Return the (x, y) coordinate for the center point of the cell that contains the specified text.  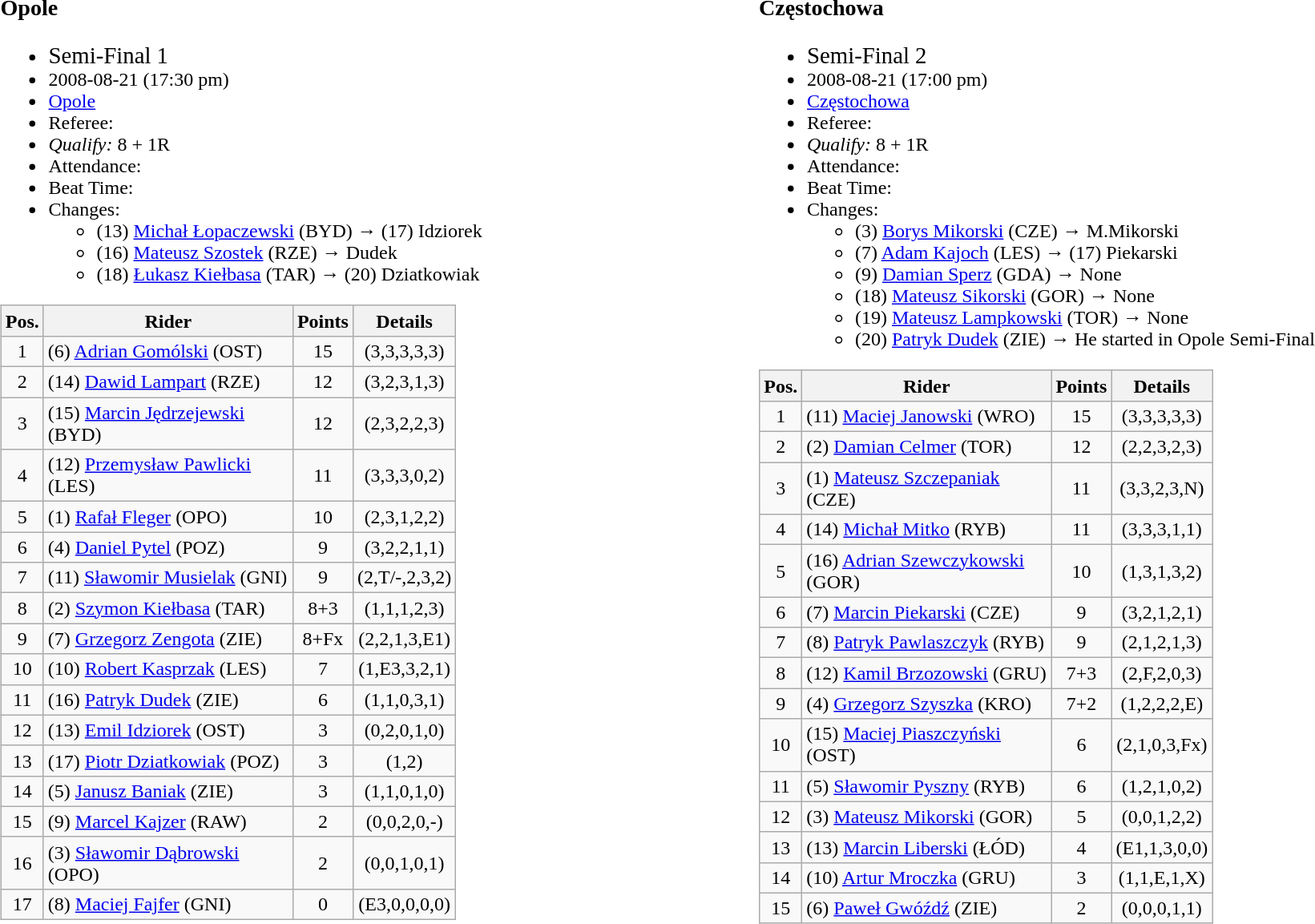
(4) Grzegorz Szyszka (KRO) (926, 704)
(12) Przemysław Pawlicki (LES) (168, 476)
0 (322, 904)
7+2 (1082, 704)
(10) Robert Kasprzak (LES) (168, 669)
(2,T/-,2,3,2) (404, 578)
(2,2,3,2,3) (1162, 447)
(5) Janusz Baniak (ZIE) (168, 791)
(8) Patryk Pawlaszczyk (RYB) (926, 643)
(5) Sławomir Pyszny (RYB) (926, 786)
(12) Kamil Brzozowski (GRU) (926, 673)
(10) Artur Mroczka (GRU) (926, 878)
(0,0,2,0,-) (404, 821)
(7) Marcin Piekarski (CZE) (926, 612)
(1,2) (404, 761)
(0,2,0,1,0) (404, 730)
(3,2,2,1,1) (404, 547)
(1,2,1,0,2) (1162, 786)
8+Fx (322, 639)
(3,2,1,2,1) (1162, 612)
8+3 (322, 608)
(2,3,1,2,2) (404, 517)
(1,1,E,1,X) (1162, 878)
(1,1,0,3,1) (404, 700)
(0,0,1,2,2) (1162, 817)
(14) Dawid Lampart (RZE) (168, 382)
(16) Patryk Dudek (ZIE) (168, 700)
(16) Adrian Szewczykowski (GOR) (926, 571)
7+3 (1082, 673)
17 (22, 904)
(4) Daniel Pytel (POZ) (168, 547)
(2,3,2,2,3) (404, 423)
(3,3,3,1,1) (1162, 530)
(2,F,2,0,3) (1162, 673)
(3,2,3,1,3) (404, 382)
(1,2,2,2,E) (1162, 704)
(13) Marcin Liberski (ŁÓD) (926, 847)
(7) Grzegorz Zengota (ZIE) (168, 639)
(2,1,0,3,Fx) (1162, 745)
(E1,1,3,0,0) (1162, 847)
(1) Mateusz Szczepaniak (CZE) (926, 489)
(1,1,0,1,0) (404, 791)
(9) Marcel Kajzer (RAW) (168, 821)
(11) Sławomir Musielak (GNI) (168, 578)
(3) Sławomir Dąbrowski (OPO) (168, 862)
(3) Mateusz Mikorski (GOR) (926, 817)
(11) Maciej Janowski (WRO) (926, 416)
(1,1,1,2,3) (404, 608)
(17) Piotr Dziatkowiak (POZ) (168, 761)
(6) Paweł Gwóźdź (ZIE) (926, 908)
16 (22, 862)
(1,E3,3,2,1) (404, 669)
(2,1,2,1,3) (1162, 643)
(15) Maciej Piaszczyński (OST) (926, 745)
(1) Rafał Fleger (OPO) (168, 517)
(2,2,1,3,E1) (404, 639)
(0,0,1,0,1) (404, 862)
(13) Emil Idziorek (OST) (168, 730)
(2) Damian Celmer (TOR) (926, 447)
(8) Maciej Fajfer (GNI) (168, 904)
(0,0,0,1,1) (1162, 908)
(14) Michał Mitko (RYB) (926, 530)
(6) Adrian Gomólski (OST) (168, 351)
(1,3,1,3,2) (1162, 571)
(3,3,2,3,N) (1162, 489)
(3,3,3,0,2) (404, 476)
(2) Szymon Kiełbasa (TAR) (168, 608)
(15) Marcin Jędrzejewski (BYD) (168, 423)
(E3,0,0,0,0) (404, 904)
